Determine the [x, y] coordinate at the center of the cell enclosing the given text.  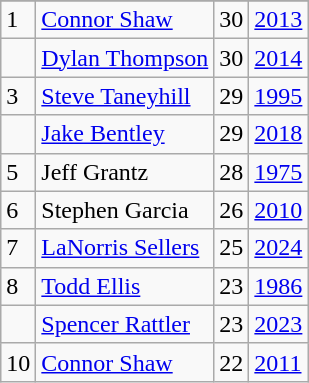
6 [18, 210]
Stephen Garcia [125, 210]
22 [232, 362]
Spencer Rattler [125, 324]
28 [232, 172]
2011 [278, 362]
Jeff Grantz [125, 172]
1995 [278, 96]
1975 [278, 172]
7 [18, 248]
10 [18, 362]
5 [18, 172]
25 [232, 248]
Dylan Thompson [125, 58]
LaNorris Sellers [125, 248]
2014 [278, 58]
2013 [278, 20]
26 [232, 210]
8 [18, 286]
1 [18, 20]
2018 [278, 134]
2010 [278, 210]
Steve Taneyhill [125, 96]
3 [18, 96]
Todd Ellis [125, 286]
1986 [278, 286]
2023 [278, 324]
2024 [278, 248]
Jake Bentley [125, 134]
